Locate the cell with the specified text and output its (x, y) center coordinate. 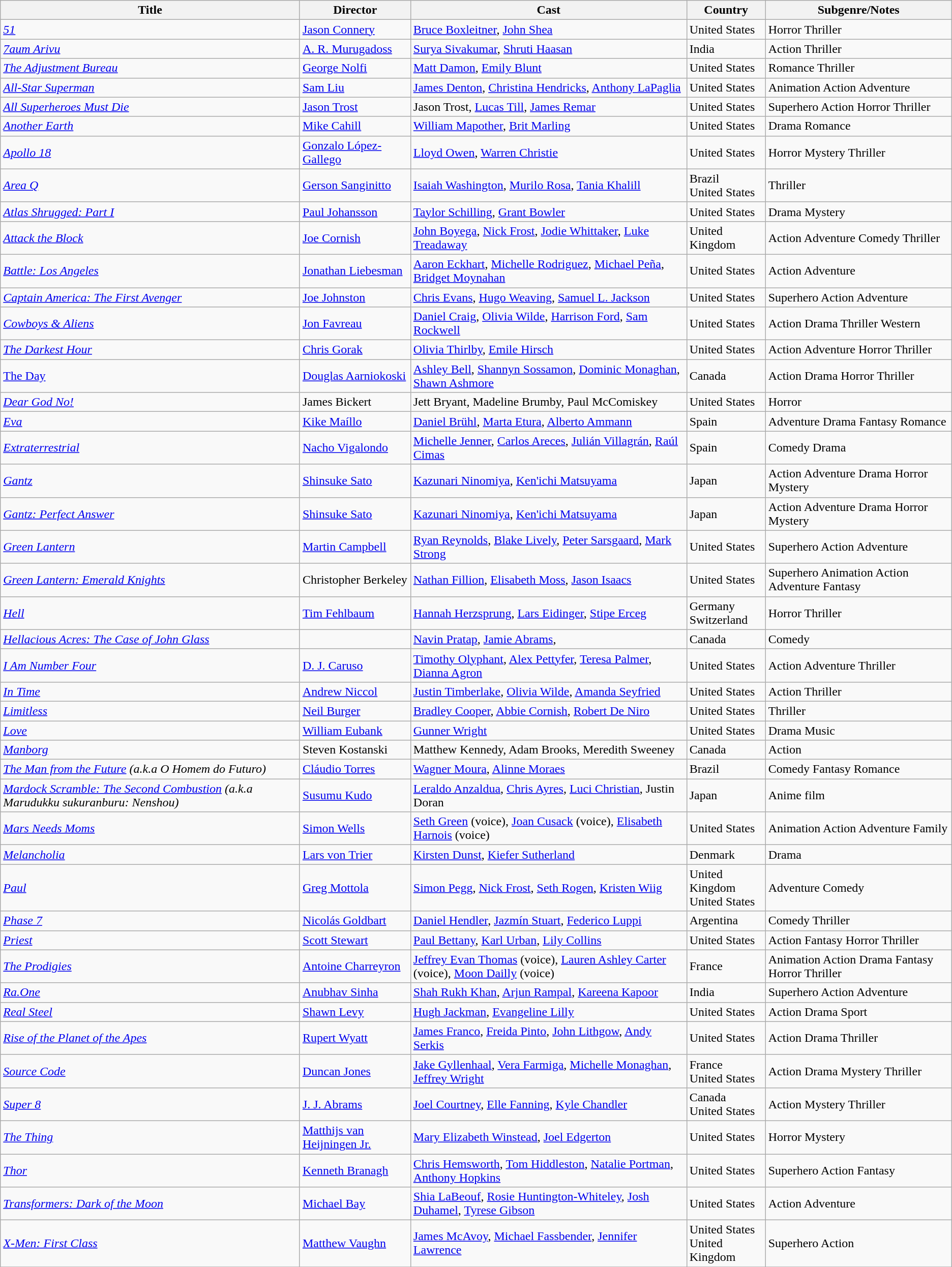
Nacho Vigalondo (355, 447)
Jason Trost (355, 107)
Neil Burger (355, 711)
Cláudio Torres (355, 769)
Jonathan Liebesman (355, 270)
FranceUnited States (726, 1071)
Battle: Los Angeles (151, 270)
Action Fantasy Horror Thriller (858, 940)
Mike Cahill (355, 126)
Gantz (151, 481)
Limitless (151, 711)
Cowboys & Aliens (151, 323)
Susumu Kudo (355, 795)
Matthew Vaughn (355, 1244)
Hellacious Acres: The Case of John Glass (151, 639)
Kirsten Dunst, Kiefer Sutherland (548, 855)
Anubhav Sinha (355, 992)
Seth Green (voice), Joan Cusack (voice), Elisabeth Harnois (voice) (548, 829)
Mardock Scramble: The Second Combustion (a.k.a Marudukku sukuranburu: Nenshou) (151, 795)
Drama Music (858, 731)
John Boyega, Nick Frost, Jodie Whittaker, Luke Treadaway (548, 238)
Manborg (151, 750)
Shah Rukh Khan, Arjun Rampal, Kareena Kapoor (548, 992)
Superhero Action Horror Thriller (858, 107)
Daniel Brühl, Marta Etura, Alberto Ammann (548, 421)
Christopher Berkeley (355, 580)
Director (355, 10)
Lloyd Owen, Warren Christie (548, 153)
Thor (151, 1170)
CanadaUnited States (726, 1104)
Matt Damon, Emily Blunt (548, 68)
Aaron Eckhart, Michelle Rodriguez, Michael Peña, Bridget Moynahan (548, 270)
Nathan Fillion, Elisabeth Moss, Jason Isaacs (548, 580)
Priest (151, 940)
Gerson Sanginitto (355, 185)
Green Lantern (151, 547)
In Time (151, 691)
The Adjustment Bureau (151, 68)
Hell (151, 613)
Argentina (726, 921)
Extraterrestrial (151, 447)
Ryan Reynolds, Blake Lively, Peter Sarsgaard, Mark Strong (548, 547)
Title (151, 10)
Greg Mottola (355, 888)
Denmark (726, 855)
Jett Bryant, Madeline Brumby, Paul McComiskey (548, 402)
Captain America: The First Avenger (151, 297)
James Denton, Christina Hendricks, Anthony LaPaglia (548, 87)
Anime film (858, 795)
Dear God No! (151, 402)
Animation Action Drama Fantasy Horror Thriller (858, 966)
Michelle Jenner, Carlos Areces, Julián Villagrán, Raúl Cimas (548, 447)
Jon Favreau (355, 323)
Horror Mystery Thriller (858, 153)
Bruce Boxleitner, John Shea (548, 29)
Apollo 18 (151, 153)
Rise of the Planet of the Apes (151, 1038)
Jeffrey Evan Thomas (voice), Lauren Ashley Carter (voice), Moon Dailly (voice) (548, 966)
GermanySwitzerland (726, 613)
51 (151, 29)
Action Adventure Comedy Thriller (858, 238)
Melancholia (151, 855)
Paul (151, 888)
Real Steel (151, 1012)
Drama Romance (858, 126)
Duncan Jones (355, 1071)
Comedy (858, 639)
Chris Evans, Hugo Weaving, Samuel L. Jackson (548, 297)
Animation Action Adventure Family (858, 829)
Drama Mystery (858, 212)
All Superheroes Must Die (151, 107)
Simon Pegg, Nick Frost, Seth Rogen, Kristen Wiig (548, 888)
Comedy Fantasy Romance (858, 769)
Jake Gyllenhaal, Vera Farmiga, Michelle Monaghan, Jeffrey Wright (548, 1071)
Bradley Cooper, Abbie Cornish, Robert De Niro (548, 711)
The Man from the Future (a.k.a O Homem do Futuro) (151, 769)
Jason Connery (355, 29)
Source Code (151, 1071)
Mary Elizabeth Winstead, Joel Edgerton (548, 1137)
William Eubank (355, 731)
Jason Trost, Lucas Till, James Remar (548, 107)
United Kingdom (726, 238)
Leraldo Anzaldua, Chris Ayres, Luci Christian, Justin Doran (548, 795)
Nicolás Goldbart (355, 921)
Timothy Olyphant, Alex Pettyfer, Teresa Palmer, Dianna Agron (548, 665)
Superhero Action (858, 1244)
Steven Kostanski (355, 750)
Action Drama Sport (858, 1012)
Area Q (151, 185)
I Am Number Four (151, 665)
Transformers: Dark of the Moon (151, 1204)
William Mapother, Brit Marling (548, 126)
Ra.One (151, 992)
Action (858, 750)
Action Adventure Horror Thriller (858, 350)
Matthew Kennedy, Adam Brooks, Meredith Sweeney (548, 750)
Action Drama Thriller (858, 1038)
Comedy Drama (858, 447)
Country (726, 10)
Action Drama Mystery Thriller (858, 1071)
Martin Campbell (355, 547)
The Day (151, 376)
Sam Liu (355, 87)
Taylor Schilling, Grant Bowler (548, 212)
Cast (548, 10)
Eva (151, 421)
Hugh Jackman, Evangeline Lilly (548, 1012)
Kenneth Branagh (355, 1170)
Subgenre/Notes (858, 10)
Antoine Charreyron (355, 966)
The Prodigies (151, 966)
Surya Sivakumar, Shruti Haasan (548, 49)
Gunner Wright (548, 731)
Romance Thriller (858, 68)
Lars von Trier (355, 855)
Joe Johnston (355, 297)
Olivia Thirlby, Emile Hirsch (548, 350)
Ashley Bell, Shannyn Sossamon, Dominic Monaghan, Shawn Ashmore (548, 376)
Mars Needs Moms (151, 829)
Horror (858, 402)
Love (151, 731)
BrazilUnited States (726, 185)
7aum Arivu (151, 49)
Daniel Hendler, Jazmín Stuart, Federico Luppi (548, 921)
James Bickert (355, 402)
Green Lantern: Emerald Knights (151, 580)
Isaiah Washington, Murilo Rosa, Tania Khalill (548, 185)
Daniel Craig, Olivia Wilde, Harrison Ford, Sam Rockwell (548, 323)
Brazil (726, 769)
George Nolfi (355, 68)
Action Drama Thriller Western (858, 323)
Paul Johansson (355, 212)
Andrew Niccol (355, 691)
Action Adventure Thriller (858, 665)
Drama (858, 855)
Douglas Aarniokoski (355, 376)
Gonzalo López-Gallego (355, 153)
A. R. Murugadoss (355, 49)
Michael Bay (355, 1204)
D. J. Caruso (355, 665)
Superhero Action Fantasy (858, 1170)
The Thing (151, 1137)
Adventure Comedy (858, 888)
Joel Courtney, Elle Fanning, Kyle Chandler (548, 1104)
Horror Mystery (858, 1137)
X-Men: First Class (151, 1244)
Super 8 (151, 1104)
Joe Cornish (355, 238)
James Franco, Freida Pinto, John Lithgow, Andy Serkis (548, 1038)
United KingdomUnited States (726, 888)
Simon Wells (355, 829)
All-Star Superman (151, 87)
Matthijs van Heijningen Jr. (355, 1137)
James McAvoy, Michael Fassbender, Jennifer Lawrence (548, 1244)
Animation Action Adventure (858, 87)
Action Drama Horror Thriller (858, 376)
Atlas Shrugged: Part I (151, 212)
Adventure Drama Fantasy Romance (858, 421)
Action Mystery Thriller (858, 1104)
Tim Fehlbaum (355, 613)
J. J. Abrams (355, 1104)
France (726, 966)
Rupert Wyatt (355, 1038)
Scott Stewart (355, 940)
Shawn Levy (355, 1012)
Chris Hemsworth, Tom Hiddleston, Natalie Portman, Anthony Hopkins (548, 1170)
Another Earth (151, 126)
Chris Gorak (355, 350)
Kike Maíllo (355, 421)
Comedy Thriller (858, 921)
Wagner Moura, Alinne Moraes (548, 769)
Navin Pratap, Jamie Abrams, (548, 639)
Superhero Animation Action Adventure Fantasy (858, 580)
Hannah Herzsprung, Lars Eidinger, Stipe Erceg (548, 613)
Gantz: Perfect Answer (151, 514)
The Darkest Hour (151, 350)
United StatesUnited Kingdom (726, 1244)
Attack the Block (151, 238)
Justin Timberlake, Olivia Wilde, Amanda Seyfried (548, 691)
Shia LaBeouf, Rosie Huntington-Whiteley, Josh Duhamel, Tyrese Gibson (548, 1204)
Phase 7 (151, 921)
Paul Bettany, Karl Urban, Lily Collins (548, 940)
